Scan for the cell matching the given text and deliver its (x, y) coordinate at center. 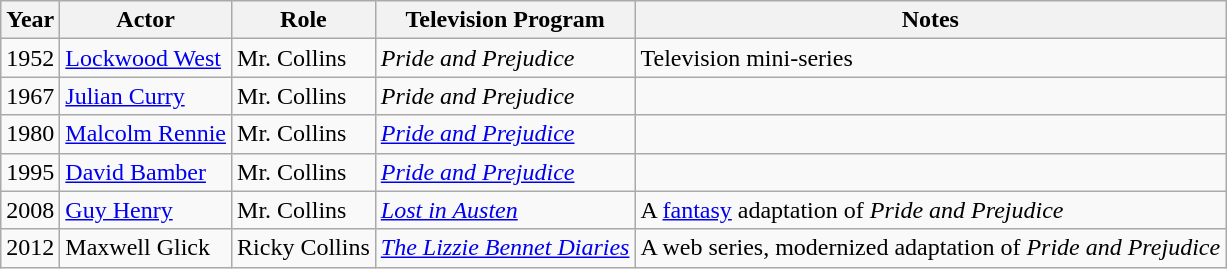
Actor (146, 20)
A web series, modernized adaptation of Pride and Prejudice (930, 248)
1952 (30, 58)
Year (30, 20)
Julian Curry (146, 96)
2008 (30, 210)
The Lizzie Bennet Diaries (505, 248)
Guy Henry (146, 210)
Lost in Austen (505, 210)
1995 (30, 172)
Role (304, 20)
1980 (30, 134)
Lockwood West (146, 58)
Television mini-series (930, 58)
Malcolm Rennie (146, 134)
David Bamber (146, 172)
A fantasy adaptation of Pride and Prejudice (930, 210)
Television Program (505, 20)
Maxwell Glick (146, 248)
2012 (30, 248)
1967 (30, 96)
Ricky Collins (304, 248)
Notes (930, 20)
